Find where the given text appears and provide that cell's center as [X, Y] coordinate. 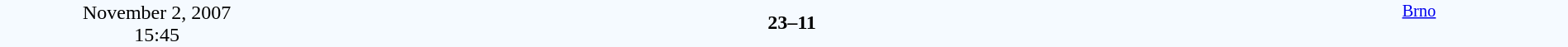
November 2, 200715:45 [157, 23]
23–11 [791, 22]
Brno [1419, 23]
